Output the [x, y] coordinate of the center of the cell containing the given text.  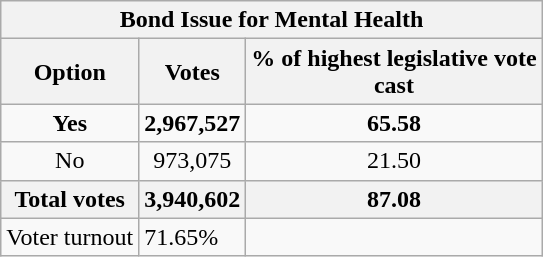
Total votes [70, 199]
% of highest legislative votecast [394, 72]
Votes [192, 72]
Yes [70, 123]
21.50 [394, 161]
87.08 [394, 199]
No [70, 161]
Voter turnout [70, 237]
Option [70, 72]
973,075 [192, 161]
65.58 [394, 123]
71.65% [192, 237]
Bond Issue for Mental Health [272, 20]
2,967,527 [192, 123]
3,940,602 [192, 199]
